Return the (x, y) coordinate for the center point of the cell that contains the specified text.  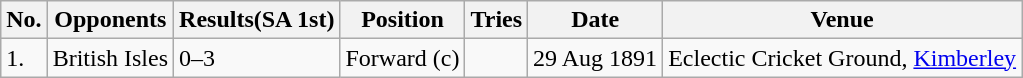
1. (24, 58)
Tries (496, 20)
No. (24, 20)
Venue (842, 20)
Results(SA 1st) (257, 20)
Forward (c) (402, 58)
Opponents (110, 20)
Position (402, 20)
0–3 (257, 58)
Date (596, 20)
Eclectic Cricket Ground, Kimberley (842, 58)
British Isles (110, 58)
29 Aug 1891 (596, 58)
